Locate the cell with the specified text and output its (X, Y) center coordinate. 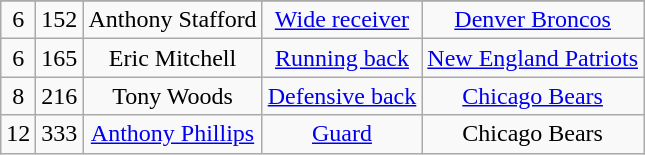
8 (18, 96)
Running back (342, 58)
Anthony Stafford (172, 20)
Denver Broncos (533, 20)
Tony Woods (172, 96)
Wide receiver (342, 20)
Guard (342, 134)
New England Patriots (533, 58)
Eric Mitchell (172, 58)
152 (60, 20)
12 (18, 134)
165 (60, 58)
216 (60, 96)
Anthony Phillips (172, 134)
Defensive back (342, 96)
333 (60, 134)
